Scan for the cell matching the given text and deliver its [x, y] coordinate at center. 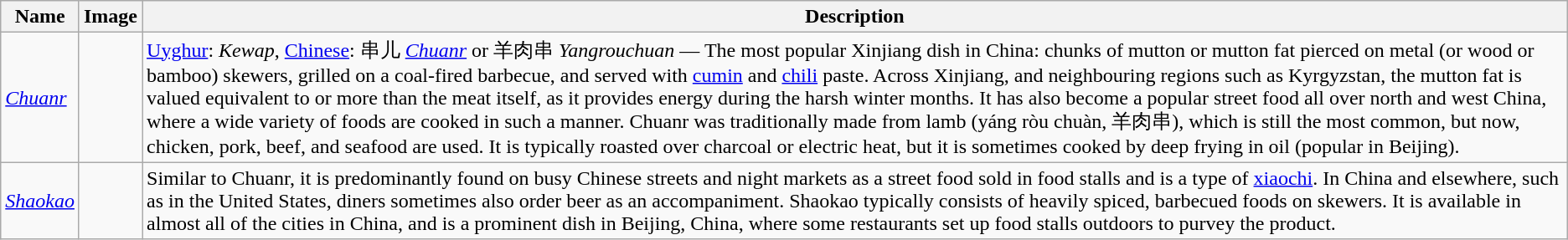
Shaokao [40, 201]
Name [40, 17]
Description [855, 17]
Chuanr [40, 97]
Image [111, 17]
